Pinpoint the cell where the given text exists, returning its (x, y) midpoint coordinate. 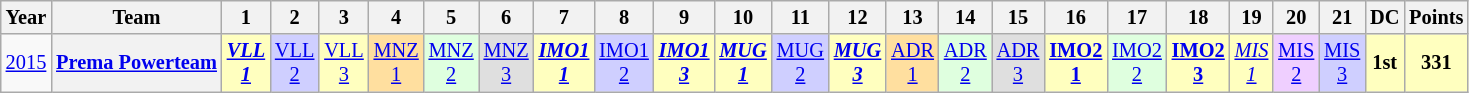
IMO11 (564, 63)
5 (452, 17)
331 (1436, 63)
6 (506, 17)
Points (1436, 17)
19 (1252, 17)
MNZ1 (396, 63)
IMO21 (1076, 63)
IMO12 (624, 63)
13 (912, 17)
DC (1384, 17)
1st (1384, 63)
2015 (26, 63)
VLL3 (344, 63)
15 (1018, 17)
IMO13 (684, 63)
MNZ3 (506, 63)
12 (858, 17)
MIS2 (1296, 63)
MIS3 (1342, 63)
2 (294, 17)
Year (26, 17)
21 (1342, 17)
9 (684, 17)
MIS1 (1252, 63)
Team (136, 17)
IMO23 (1198, 63)
ADR2 (966, 63)
1 (246, 17)
MUG1 (742, 63)
8 (624, 17)
MNZ2 (452, 63)
Prema Powerteam (136, 63)
ADR3 (1018, 63)
4 (396, 17)
18 (1198, 17)
MUG2 (800, 63)
ADR1 (912, 63)
IMO22 (1137, 63)
14 (966, 17)
MUG3 (858, 63)
16 (1076, 17)
3 (344, 17)
VLL2 (294, 63)
10 (742, 17)
7 (564, 17)
VLL1 (246, 63)
17 (1137, 17)
11 (800, 17)
20 (1296, 17)
